From the cell containing the given text, extract its center point as [x, y] coordinate. 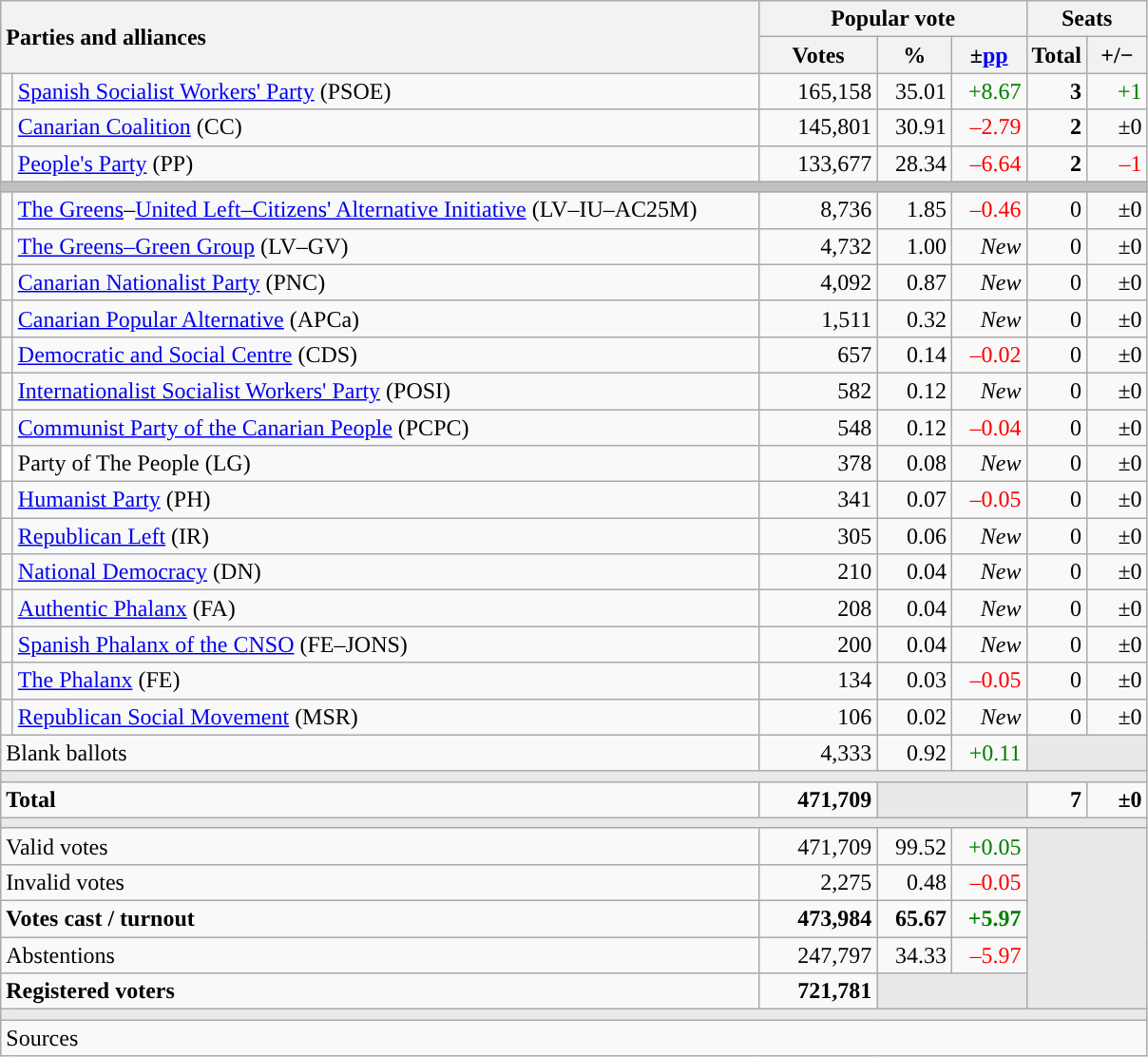
Canarian Nationalist Party (PNC) [386, 282]
Republican Social Movement (MSR) [386, 717]
Registered voters [380, 991]
Republican Left (IR) [386, 536]
30.91 [914, 127]
+1 [1118, 91]
Invalid votes [380, 882]
Spanish Socialist Workers' Party (PSOE) [386, 91]
Democratic and Social Centre (CDS) [386, 355]
657 [818, 355]
200 [818, 644]
582 [818, 391]
–0.46 [988, 210]
+/− [1118, 55]
Parties and alliances [380, 37]
–6.64 [988, 163]
People's Party (PP) [386, 163]
247,797 [818, 955]
106 [818, 717]
4,732 [818, 246]
208 [818, 608]
35.01 [914, 91]
Votes [818, 55]
7 [1057, 799]
Abstentions [380, 955]
4,333 [818, 753]
Internationalist Socialist Workers' Party (POSI) [386, 391]
134 [818, 681]
–0.04 [988, 427]
Spanish Phalanx of the CNSO (FE–JONS) [386, 644]
National Democracy (DN) [386, 572]
0.06 [914, 536]
+8.67 [988, 91]
165,158 [818, 91]
+0.05 [988, 846]
–0.02 [988, 355]
378 [818, 464]
0.07 [914, 500]
1.00 [914, 246]
1,511 [818, 318]
The Phalanx (FE) [386, 681]
Seats [1087, 19]
0.92 [914, 753]
0.48 [914, 882]
0.03 [914, 681]
–1 [1118, 163]
The Greens–Green Group (LV–GV) [386, 246]
1.85 [914, 210]
341 [818, 500]
210 [818, 572]
8,736 [818, 210]
–5.97 [988, 955]
The Greens–United Left–Citizens' Alternative Initiative (LV–IU–AC25M) [386, 210]
Party of The People (LG) [386, 464]
Communist Party of the Canarian People (PCPC) [386, 427]
305 [818, 536]
±pp [988, 55]
133,677 [818, 163]
0.32 [914, 318]
0.87 [914, 282]
4,092 [818, 282]
Humanist Party (PH) [386, 500]
Canarian Coalition (CC) [386, 127]
Canarian Popular Alternative (APCa) [386, 318]
Valid votes [380, 846]
Sources [574, 1038]
34.33 [914, 955]
Popular vote [893, 19]
Authentic Phalanx (FA) [386, 608]
548 [818, 427]
Votes cast / turnout [380, 918]
–2.79 [988, 127]
+0.11 [988, 753]
65.67 [914, 918]
% [914, 55]
0.14 [914, 355]
3 [1057, 91]
Blank ballots [380, 753]
473,984 [818, 918]
2,275 [818, 882]
+5.97 [988, 918]
721,781 [818, 991]
145,801 [818, 127]
99.52 [914, 846]
0.08 [914, 464]
0.02 [914, 717]
28.34 [914, 163]
